Locate the cell with the specified text and output its [x, y] center coordinate. 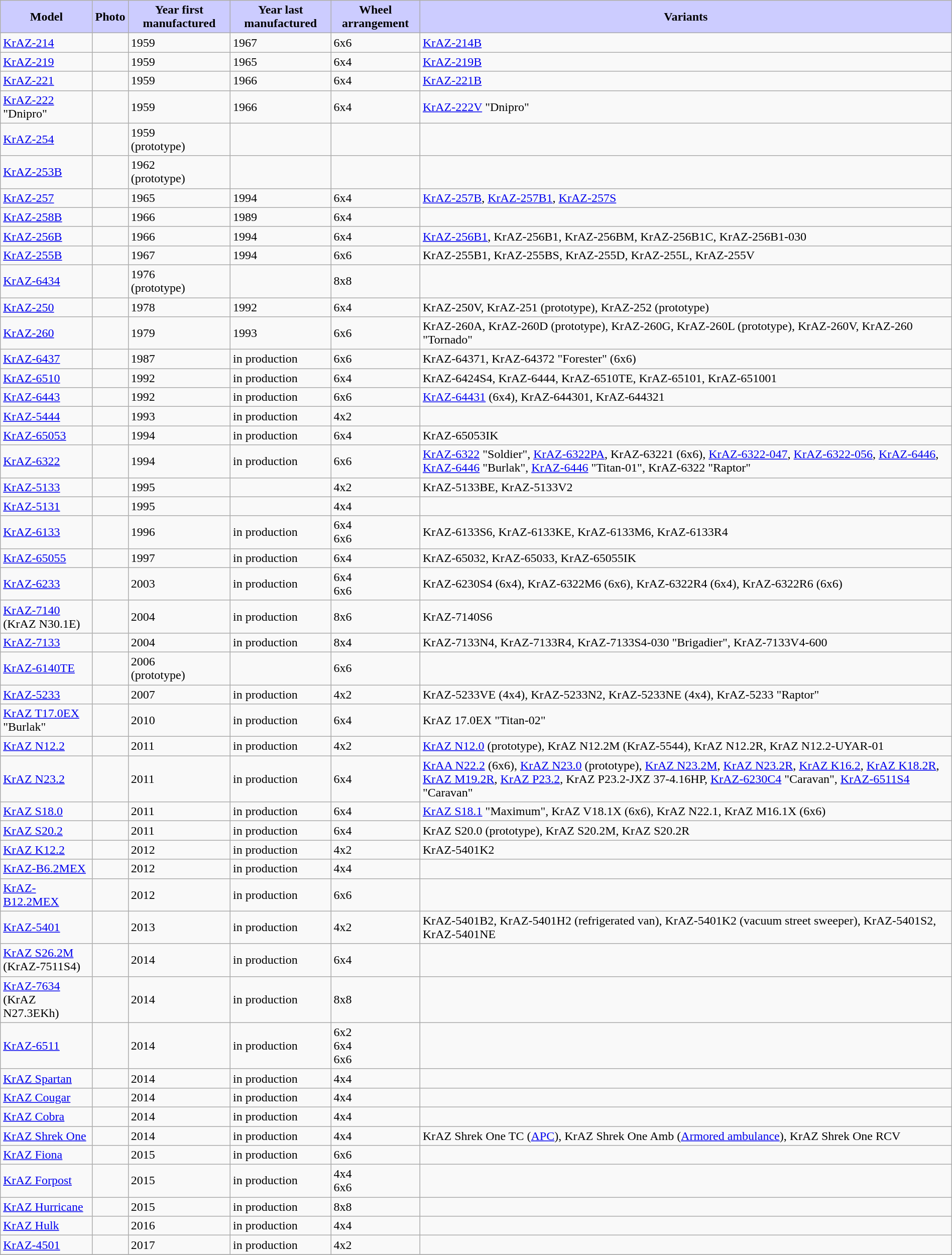
KrAZ-255B [46, 255]
KrAZ-221 [46, 81]
1959(prototype) [179, 140]
1962(prototype) [179, 172]
KrAZ-5133BE, KrAZ-5133V2 [686, 487]
KrAZ-219B [686, 62]
KrAZ-65032, KrAZ-65033, KrAZ-65055IK [686, 558]
KrAZ-5401B2, KrAZ-5401H2 (refrigerated van), KrAZ-5401K2 (vacuum street sweeper), KrAZ-5401S2, KrAZ-5401NE [686, 927]
KrAZ-255B1, KrAZ-255BS, KrAZ-255D, KrAZ-255L, KrAZ-255V [686, 255]
KrAZ-254 [46, 140]
KrAZ Cougar [46, 1097]
KrAZ-222 "Dnipro" [46, 106]
KrAZ-6437 [46, 359]
KrAZ-7133N4, KrAZ-7133R4, KrAZ-7133S4-030 "Brigadier", KrAZ-7133V4-600 [686, 642]
KrAZ-256B [46, 236]
KrAZ-222V "Dnipro" [686, 106]
KrAZ-7133 [46, 642]
Photo [110, 17]
KrAZ Shrek One [46, 1135]
KrAZ Shrek One TC (APC), KrAZ Shrek One Amb (Armored ambulance), KrAZ Shrek One RCV [686, 1135]
KrAZ K12.2 [46, 850]
KrAZ-7140S6 [686, 617]
KrAZ Fiona [46, 1155]
8x4 [376, 642]
KrAZ S20.0 (prototype), KrAZ S20.2M, KrAZ S20.2R [686, 831]
KrAZ-65055 [46, 558]
1979 [179, 333]
KrAZ-4501 [46, 1245]
KrAZ-6233 [46, 584]
2017 [179, 1245]
Wheel arrangement [376, 17]
1989 [281, 217]
KrAZ-221B [686, 81]
1978 [179, 307]
KrAZ-214 [46, 43]
2016 [179, 1226]
KrAZ-6443 [46, 397]
2010 [179, 720]
KrAZ-250 [46, 307]
Year first manufactured [179, 17]
KrAZ S18.1 "Maximum", KrAZ V18.1X (6x6), KrAZ N22.1, KrAZ M16.1X (6x6) [686, 812]
2007 [179, 695]
Variants [686, 17]
KrAZ-257B, KrAZ-257B1, KrAZ-257S [686, 198]
KrAZ-6510 [46, 378]
KrAZ T17.0EX "Burlak" [46, 720]
KrAZ-214B [686, 43]
1997 [179, 558]
KrAZ-6322 [46, 461]
KrAZ-7634(KrAZ N27.3EKh) [46, 999]
1996 [179, 532]
KrAZ-64371, KrAZ-64372 "Forester" (6x6) [686, 359]
KrAZ-250V, KrAZ-251 (prototype), KrAZ-252 (prototype) [686, 307]
KrAZ-6434 [46, 281]
KrAZ-5131 [46, 506]
KrAZ-219 [46, 62]
KrAZ-6424S4, KrAZ-6444, KrAZ-6510TE, KrAZ-65101, KrAZ-651001 [686, 378]
KrAZ-6140TE [46, 668]
8x6 [376, 617]
Model [46, 17]
KrAZ-6133S6, KrAZ-6133KE, KrAZ-6133M6, KrAZ-6133R4 [686, 532]
KrAZ Spartan [46, 1078]
KrAZ-7140(KrAZ N30.1Е) [46, 617]
KrAZ-65053IK [686, 435]
2013 [179, 927]
1976(prototype) [179, 281]
KrAZ Cobra [46, 1116]
KrAZ-5133 [46, 487]
KrAZ-253B [46, 172]
2006(prototype) [179, 668]
2003 [179, 584]
KrAZ-В6.2MEX [46, 869]
4x46x6 [376, 1181]
KrAZ-260A, KrAZ-260D (prototype), KrAZ-260G, KrAZ-260L (prototype), KrAZ-260V, KrAZ-260 "Tornado" [686, 333]
KrAZ-256B1, KrAZ-256B1, KrAZ-256BM, KrAZ-256B1C, KrAZ-256B1-030 [686, 236]
KrAZ Forpost [46, 1181]
6x26x46x6 [376, 1046]
KrAZ-5233VE (4x4), KrAZ-5233N2, KrAZ-5233NE (4x4), KrAZ-5233 "Raptor" [686, 695]
KrAZ-257 [46, 198]
KrAZ 17.0EX "Titan-02" [686, 720]
KrAZ-5401 [46, 927]
Year last manufactured [281, 17]
KrAZ N12.2 [46, 746]
KrAZ-65053 [46, 435]
KrAZ S18.0 [46, 812]
1987 [179, 359]
KrAZ-5401K2 [686, 850]
KrAZ-260 [46, 333]
KrAZ-64431 (6x4), KrAZ-644301, KrAZ-644321 [686, 397]
KrAZ N12.0 (prototype), KrAZ N12.2M (KrAZ-5544), KrAZ N12.2R, KrAZ N12.2-UYAR-01 [686, 746]
KrAZ-6133 [46, 532]
KrAZ-5444 [46, 416]
KrAZ S20.2 [46, 831]
KrAZ-5233 [46, 695]
KrAZ Hurricane [46, 1207]
KrAZ-258B [46, 217]
KrAZ N23.2 [46, 779]
KrAZ S26.2М(KrAZ-7511S4) [46, 960]
KrAZ-6230S4 (6x4), KrAZ-6322M6 (6x6), KrAZ-6322R4 (6x4), KrAZ-6322R6 (6x6) [686, 584]
KrAZ Hulk [46, 1226]
KrAZ-В12.2МЕХ [46, 895]
KrAZ-6511 [46, 1046]
